Locate the cell with the specified text and output its [X, Y] center coordinate. 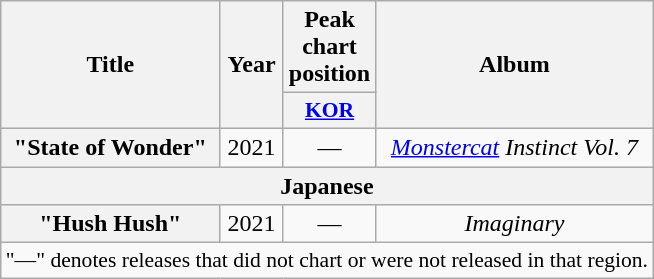
Year [252, 65]
KOR [329, 111]
Monstercat Instinct Vol. 7 [514, 147]
Album [514, 65]
Title [110, 65]
Imaginary [514, 224]
Peak chart position [329, 47]
"—" denotes releases that did not chart or were not released in that region. [327, 261]
Japanese [327, 185]
"Hush Hush" [110, 224]
"State of Wonder" [110, 147]
